Identify which cell holds the provided text, then report its [x, y] central coordinate. 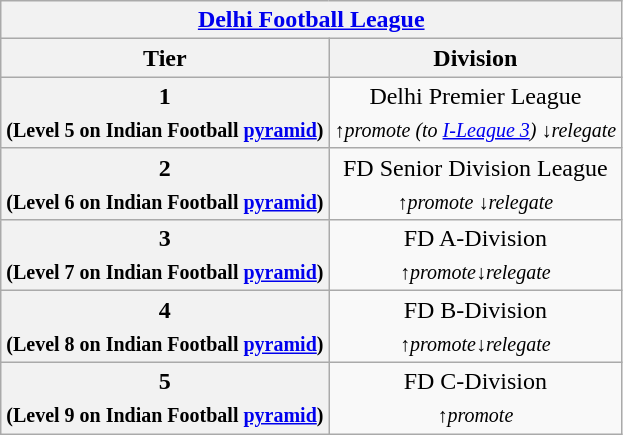
FD Senior Division League↑promote ↓relegate [476, 184]
Delhi Football League [312, 20]
3(Level 7 on Indian Football pyramid) [165, 256]
2(Level 6 on Indian Football pyramid) [165, 184]
FD C-Division↑promote [476, 398]
4(Level 8 on Indian Football pyramid) [165, 326]
FD A-Division↑promote↓relegate [476, 256]
FD B-Division↑promote↓relegate [476, 326]
1(Level 5 on Indian Football pyramid) [165, 112]
Division [476, 58]
5(Level 9 on Indian Football pyramid) [165, 398]
Delhi Premier League↑promote (to I-League 3) ↓relegate [476, 112]
Tier [165, 58]
